From the cell containing the given text, extract its center point as (X, Y) coordinate. 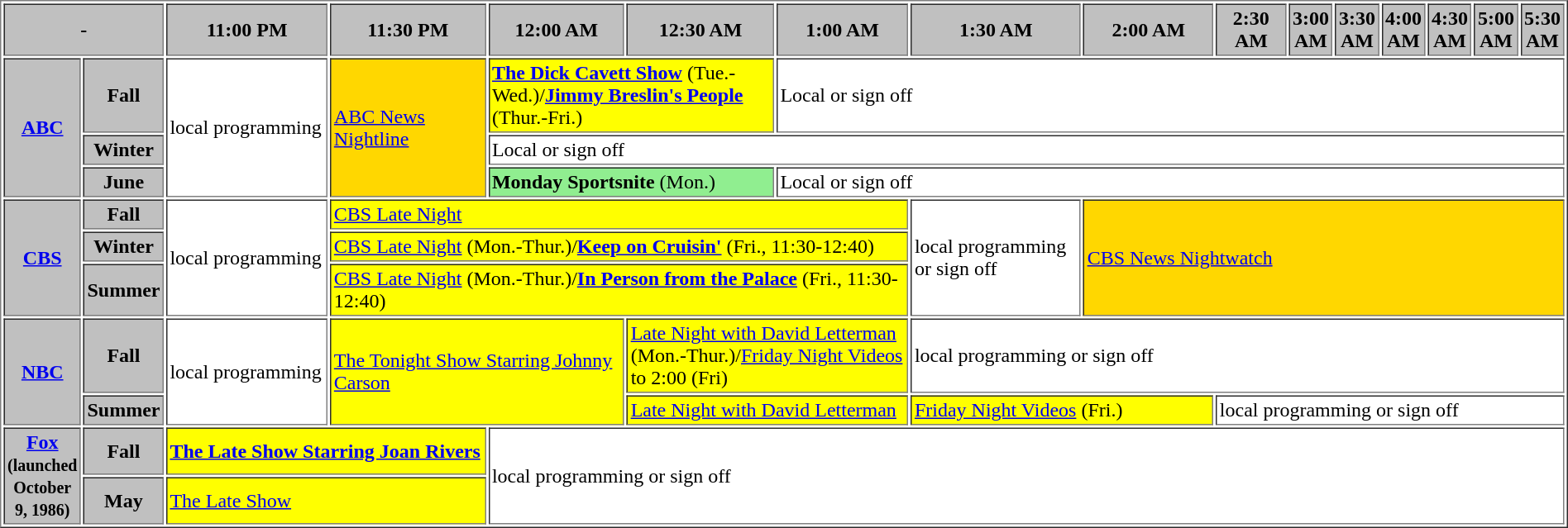
11:00 PM (246, 30)
4:30 AM (1449, 30)
CBS News Nightwatch (1323, 258)
Late Night with David Letterman (Mon.-Thur.)/Friday Night Videos to 2:00 (Fri) (767, 356)
Late Night with David Letterman (767, 410)
Monday Sportsnite (Mon.) (631, 182)
5:30 AM (1542, 30)
12:00 AM (556, 30)
June (124, 182)
The Late Show (326, 501)
CBS Late Night (Mon.-Thur.)/Keep on Cruisin' (Fri., 11:30-12:40) (619, 246)
1:00 AM (843, 30)
ABC News Nightline (408, 127)
2:30 AM (1250, 30)
The Late Show Starring Joan Rivers (326, 451)
CBS Late Night (619, 215)
Fox (launched October 9, 1986) (41, 476)
NBC (41, 372)
3:00 AM (1310, 30)
The Tonight Show Starring Johnny Carson (477, 372)
4:00 AM (1403, 30)
11:30 PM (408, 30)
- (83, 30)
CBS (41, 258)
Friday Night Videos (Fri.) (1062, 410)
12:30 AM (700, 30)
May (124, 501)
5:00 AM (1495, 30)
1:30 AM (996, 30)
CBS Late Night (Mon.-Thur.)/In Person from the Palace (Fri., 11:30-12:40) (619, 291)
2:00 AM (1148, 30)
ABC (41, 127)
The Dick Cavett Show (Tue.-Wed.)/Jimmy Breslin's People (Thur.-Fri.) (631, 95)
3:30 AM (1356, 30)
